Determine the [X, Y] coordinate at the center of the cell enclosing the given text.  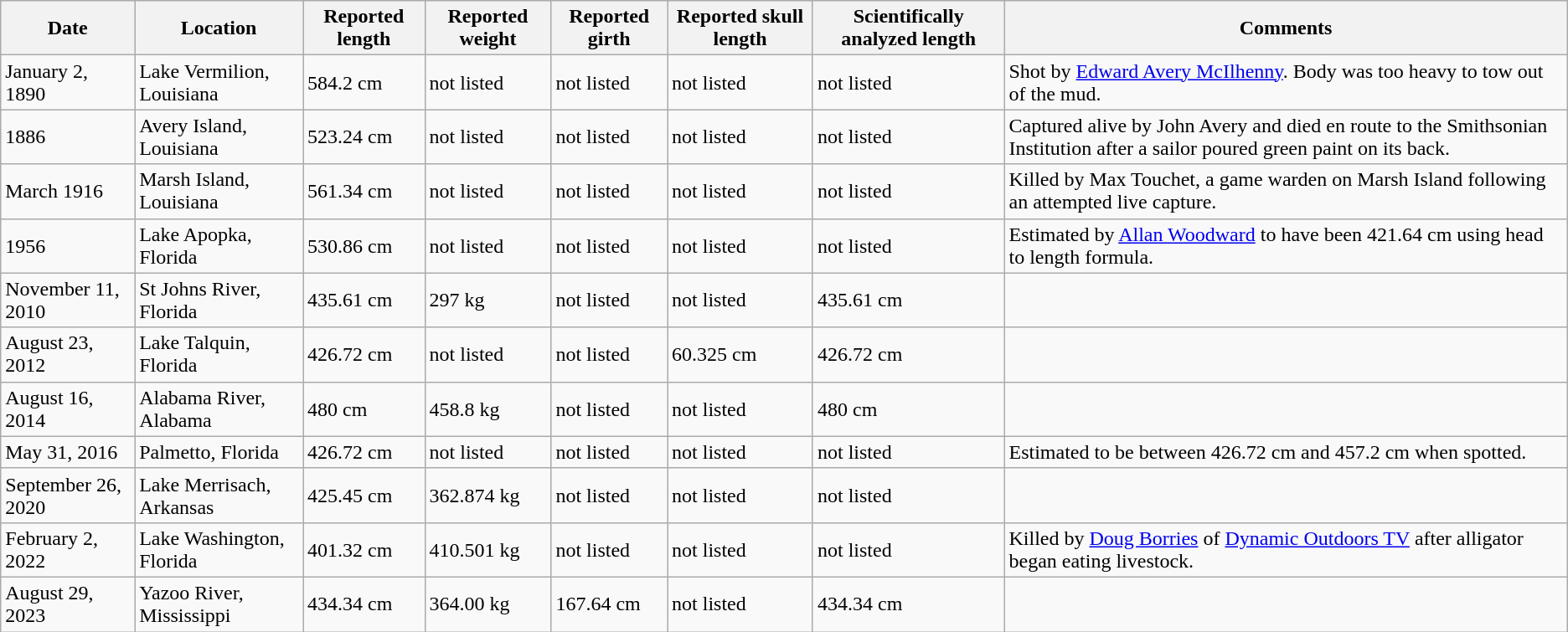
Shot by Edward Avery McIlhenny. Body was too heavy to tow out of the mud. [1286, 82]
Reported length [364, 28]
401.32 cm [364, 549]
167.64 cm [610, 604]
Lake Washington, Florida [219, 549]
561.34 cm [364, 191]
364.00 kg [487, 604]
February 2, 2022 [68, 549]
March 1916 [68, 191]
Date [68, 28]
362.874 kg [487, 496]
Alabama River, Alabama [219, 408]
Reported skull length [740, 28]
Yazoo River, Mississippi [219, 604]
523.24 cm [364, 137]
Captured alive by John Avery and died en route to the Smithsonian Institution after a sailor poured green paint on its back. [1286, 137]
1886 [68, 137]
August 29, 2023 [68, 604]
Marsh Island, Louisiana [219, 191]
Lake Apopka, Florida [219, 246]
458.8 kg [487, 408]
Killed by Doug Borries of Dynamic Outdoors TV after alligator began eating livestock. [1286, 549]
May 31, 2016 [68, 452]
410.501 kg [487, 549]
Reported weight [487, 28]
1956 [68, 246]
584.2 cm [364, 82]
297 kg [487, 300]
Scientifically analyzed length [908, 28]
Killed by Max Touchet, a game warden on Marsh Island following an attempted live capture. [1286, 191]
September 26, 2020 [68, 496]
Lake Merrisach, Arkansas [219, 496]
530.86 cm [364, 246]
60.325 cm [740, 355]
Comments [1286, 28]
425.45 cm [364, 496]
Estimated to be between 426.72 cm and 457.2 cm when spotted. [1286, 452]
August 16, 2014 [68, 408]
November 11, 2010 [68, 300]
Estimated by Allan Woodward to have been 421.64 cm using head to length formula. [1286, 246]
Lake Vermilion, Louisiana [219, 82]
Location [219, 28]
Lake Talquin, Florida [219, 355]
August 23, 2012 [68, 355]
St Johns River, Florida [219, 300]
Palmetto, Florida [219, 452]
January 2, 1890 [68, 82]
Reported girth [610, 28]
Avery Island, Louisiana [219, 137]
